Search for the cell housing the specified text and yield its [x, y] center coordinate. 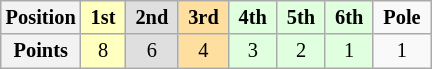
Points [41, 51]
2nd [152, 17]
5th [301, 17]
6 [152, 51]
4 [203, 51]
1st [104, 17]
8 [104, 51]
3rd [203, 17]
3 [253, 51]
6th [349, 17]
4th [253, 17]
Pole [402, 17]
2 [301, 51]
Position [41, 17]
